Extract the (X, Y) coordinate from the center of the cell holding the provided text.  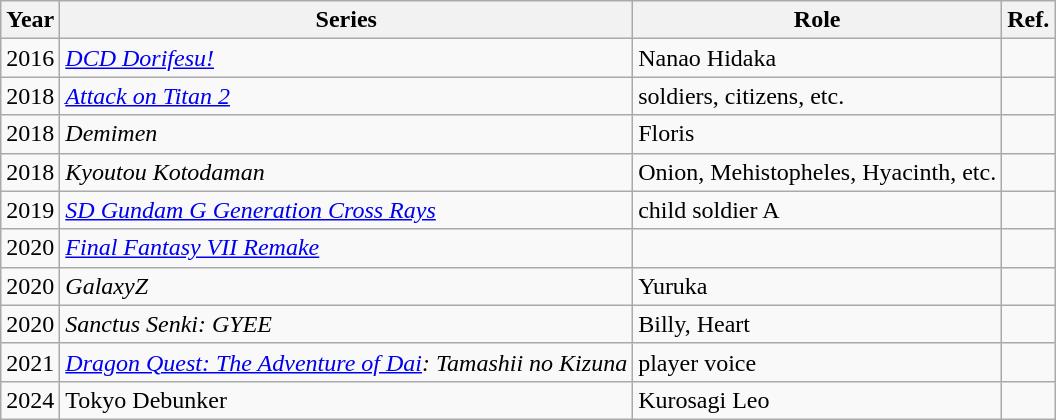
SD Gundam G Generation Cross Rays (346, 210)
2016 (30, 58)
Year (30, 20)
Sanctus Senki: GYEE (346, 324)
Kyoutou Kotodaman (346, 172)
Final Fantasy VII Remake (346, 248)
player voice (818, 362)
Nanao Hidaka (818, 58)
GalaxyZ (346, 286)
soldiers, citizens, etc. (818, 96)
2019 (30, 210)
Ref. (1028, 20)
Yuruka (818, 286)
child soldier A (818, 210)
Series (346, 20)
Demimen (346, 134)
Attack on Titan 2 (346, 96)
Floris (818, 134)
Tokyo Debunker (346, 400)
Dragon Quest: The Adventure of Dai: Tamashii no Kizuna (346, 362)
Onion, Mehistopheles, Hyacinth, etc. (818, 172)
2021 (30, 362)
Kurosagi Leo (818, 400)
Billy, Heart (818, 324)
Role (818, 20)
2024 (30, 400)
DCD Dorifesu! (346, 58)
